Locate the cell with the specified text and output its [X, Y] center coordinate. 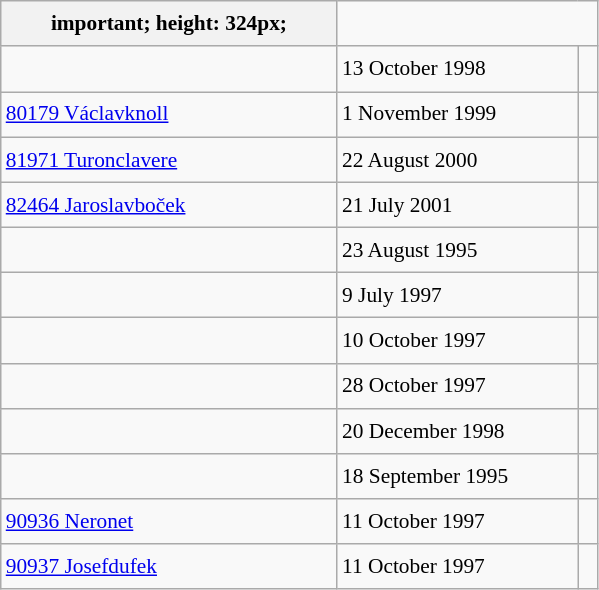
9 July 1997 [458, 296]
important; height: 324px; [169, 24]
10 October 1997 [458, 340]
21 July 2001 [458, 204]
22 August 2000 [458, 160]
18 September 1995 [458, 476]
80179 Václavknoll [169, 114]
20 December 1998 [458, 430]
90937 Josefdufek [169, 566]
1 November 1999 [458, 114]
81971 Turonclavere [169, 160]
82464 Jaroslavboček [169, 204]
28 October 1997 [458, 386]
13 October 1998 [458, 68]
23 August 1995 [458, 250]
90936 Neronet [169, 522]
